Search for the cell housing the specified text and yield its [X, Y] center coordinate. 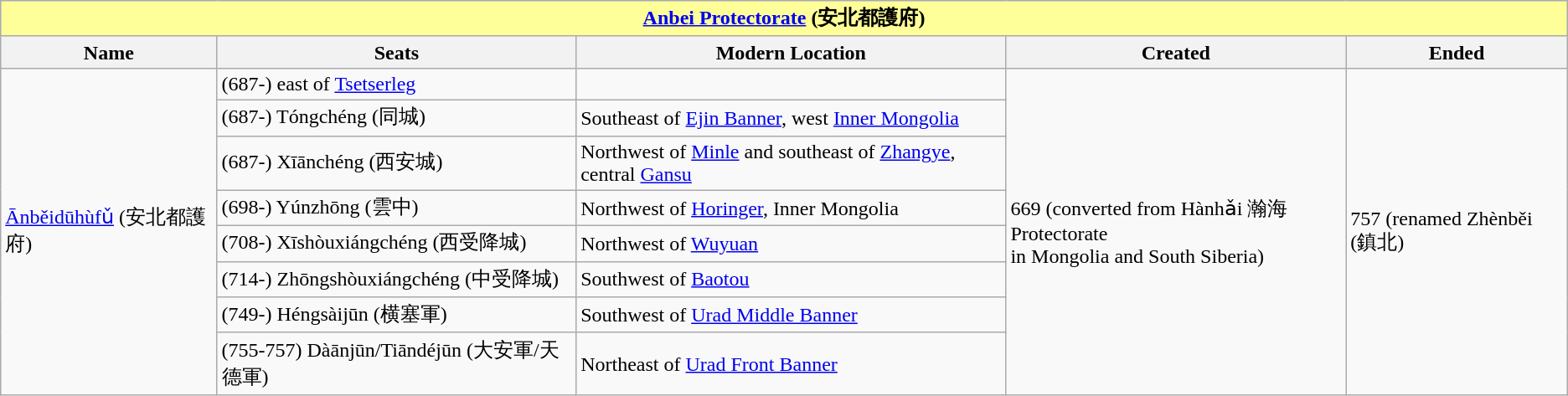
Created [1176, 52]
(749-) Héngsàijūn (横塞軍) [397, 315]
(755-757) Dàānjūn/Tiāndéjūn (大安軍/天德軍) [397, 363]
Ānběidūhùfǔ (安北都護府) [109, 231]
(708-) Xīshòuxiángchéng (西受降城) [397, 244]
Northwest of Horinger, Inner Mongolia [791, 208]
Southeast of Ejin Banner, west Inner Mongolia [791, 117]
(698-) Yúnzhōng (雲中) [397, 208]
(687-) east of Tsetserleg [397, 84]
(687-) Xīānchéng (西安城) [397, 162]
757 (renamed Zhènběi (鎮北) [1457, 231]
669 (converted from Hànhǎi 瀚海 Protectoratein Mongolia and South Siberia) [1176, 231]
Ended [1457, 52]
Modern Location [791, 52]
Anbei Protectorate (安北都護府) [784, 18]
Seats [397, 52]
Northwest of Minle and southeast of Zhangye, central Gansu [791, 162]
Name [109, 52]
(714-) Zhōngshòuxiángchéng (中受降城) [397, 280]
Southwest of Baotou [791, 280]
(687-) Tóngchéng (同城) [397, 117]
Northwest of Wuyuan [791, 244]
Southwest of Urad Middle Banner [791, 315]
Northeast of Urad Front Banner [791, 363]
